Return the (x, y) coordinate for the center point of the cell that contains the specified text.  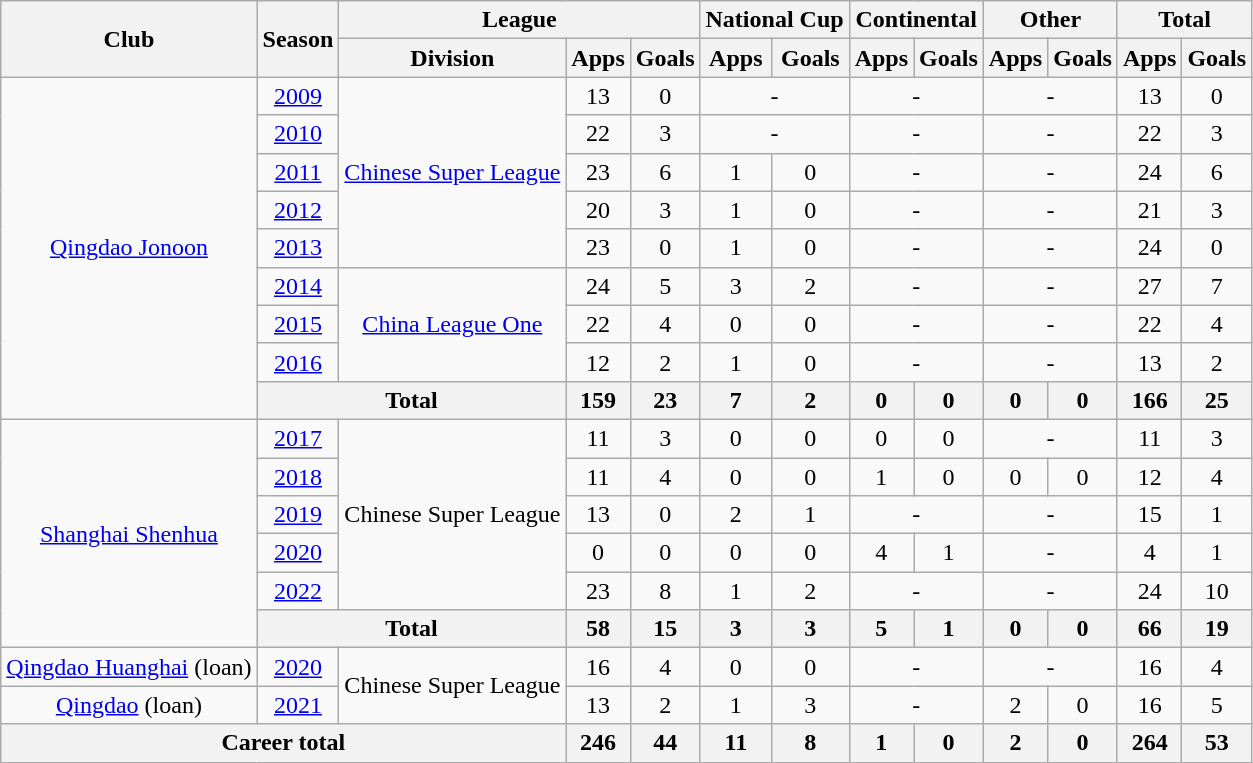
20 (598, 210)
44 (665, 743)
Club (129, 39)
21 (1149, 210)
2016 (298, 362)
2021 (298, 705)
2012 (298, 210)
Career total (284, 743)
10 (1217, 591)
Qingdao Huanghai (loan) (129, 667)
Continental (916, 20)
66 (1149, 629)
159 (598, 400)
53 (1217, 743)
58 (598, 629)
2009 (298, 96)
2017 (298, 438)
Qingdao Jonoon (129, 248)
2013 (298, 248)
2019 (298, 515)
Other (1050, 20)
China League One (452, 324)
25 (1217, 400)
League (520, 20)
2014 (298, 286)
27 (1149, 286)
246 (598, 743)
2018 (298, 477)
166 (1149, 400)
National Cup (774, 20)
264 (1149, 743)
2010 (298, 134)
2015 (298, 324)
Season (298, 39)
2022 (298, 591)
2011 (298, 172)
Qingdao (loan) (129, 705)
Shanghai Shenhua (129, 533)
Division (452, 58)
19 (1217, 629)
